Scan for the cell matching the given text and deliver its (x, y) coordinate at center. 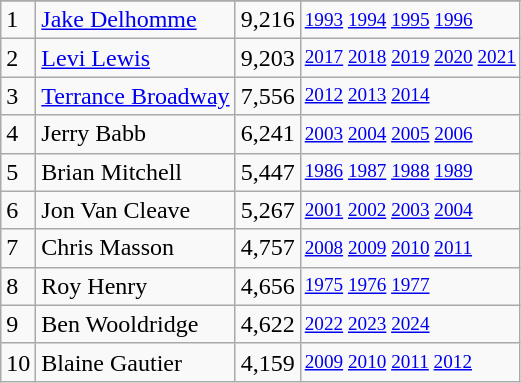
5 (18, 172)
6,241 (268, 134)
6 (18, 210)
2001 2002 2003 2004 (410, 210)
2017 2018 2019 2020 2021 (410, 58)
Terrance Broadway (136, 96)
Jon Van Cleave (136, 210)
Jerry Babb (136, 134)
Levi Lewis (136, 58)
Ben Wooldridge (136, 324)
2008 2009 2010 2011 (410, 248)
Roy Henry (136, 286)
7 (18, 248)
9,203 (268, 58)
1 (18, 20)
2012 2013 2014 (410, 96)
Blaine Gautier (136, 362)
1986 1987 1988 1989 (410, 172)
2 (18, 58)
1975 1976 1977 (410, 286)
2022 2023 2024 (410, 324)
7,556 (268, 96)
4,159 (268, 362)
1993 1994 1995 1996 (410, 20)
Brian Mitchell (136, 172)
4,656 (268, 286)
5,267 (268, 210)
9 (18, 324)
4,757 (268, 248)
9,216 (268, 20)
Jake Delhomme (136, 20)
2009 2010 2011 2012 (410, 362)
2003 2004 2005 2006 (410, 134)
5,447 (268, 172)
3 (18, 96)
4,622 (268, 324)
4 (18, 134)
10 (18, 362)
Chris Masson (136, 248)
8 (18, 286)
